Find where the given text appears and provide that cell's center as [X, Y] coordinate. 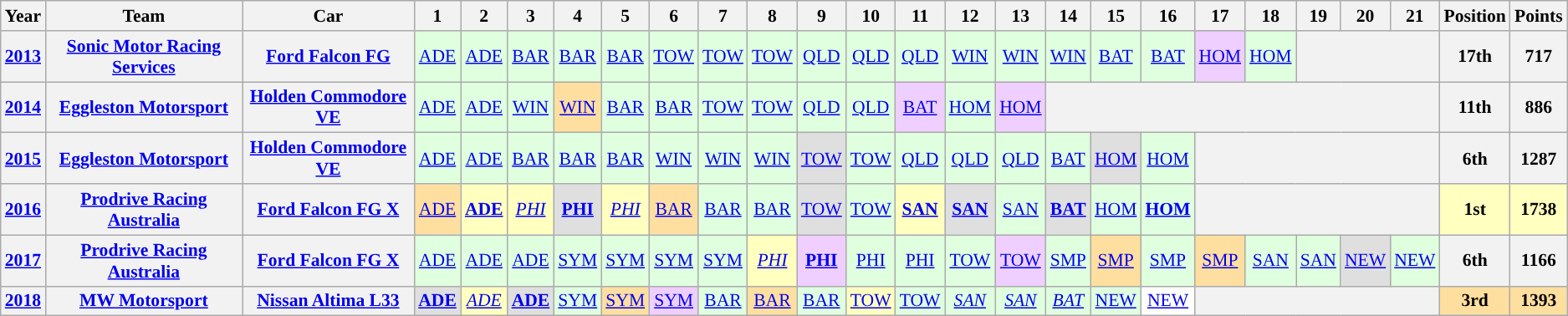
11 [920, 16]
2013 [23, 57]
9 [821, 16]
20 [1365, 16]
Points [1539, 16]
1738 [1539, 209]
19 [1318, 16]
3 [531, 16]
6 [674, 16]
16 [1167, 16]
Car [328, 16]
3rd [1474, 301]
717 [1539, 57]
11th [1474, 107]
18 [1271, 16]
21 [1415, 16]
7 [723, 16]
1287 [1539, 159]
1166 [1539, 261]
Team [144, 16]
8 [773, 16]
2016 [23, 209]
2 [484, 16]
12 [970, 16]
886 [1539, 107]
17th [1474, 57]
2018 [23, 301]
15 [1116, 16]
MW Motorsport [144, 301]
1st [1474, 209]
5 [626, 16]
17 [1221, 16]
4 [577, 16]
13 [1020, 16]
Position [1474, 16]
Sonic Motor Racing Services [144, 57]
2017 [23, 261]
2015 [23, 159]
Ford Falcon FG [328, 57]
1 [437, 16]
Year [23, 16]
14 [1069, 16]
2014 [23, 107]
Nissan Altima L33 [328, 301]
10 [871, 16]
1393 [1539, 301]
